Search for the cell housing the specified text and yield its (x, y) center coordinate. 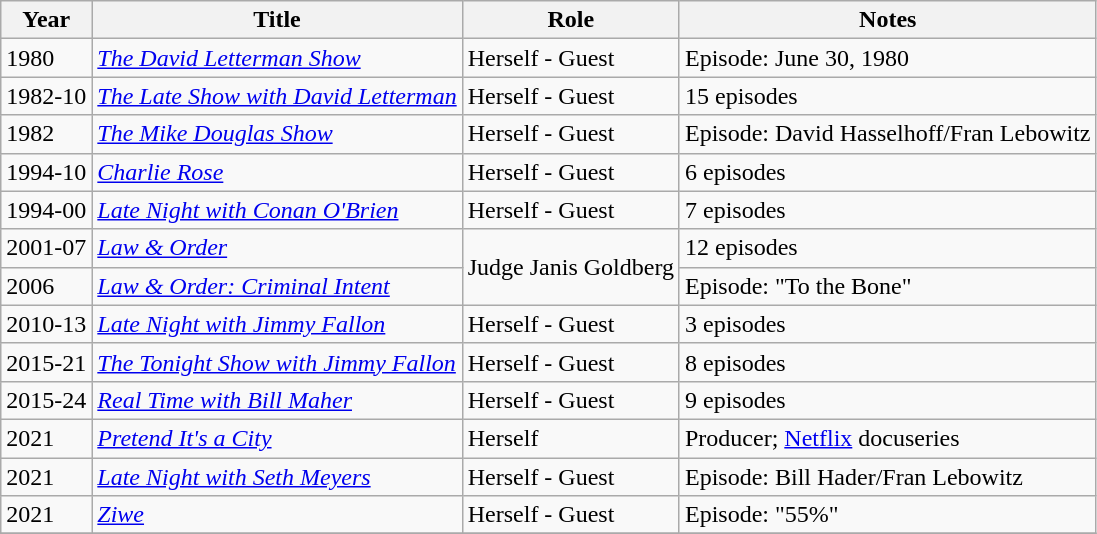
Ziwe (277, 515)
7 episodes (888, 210)
Law & Order: Criminal Intent (277, 286)
1980 (46, 58)
Charlie Rose (277, 172)
Herself (570, 438)
Role (570, 20)
Episode: "To the Bone" (888, 286)
Year (46, 20)
6 episodes (888, 172)
Producer; Netflix docuseries (888, 438)
9 episodes (888, 400)
Episode: June 30, 1980 (888, 58)
2006 (46, 286)
Law & Order (277, 248)
Episode: Bill Hader/Fran Lebowitz (888, 477)
The Tonight Show with Jimmy Fallon (277, 362)
Late Night with Conan O'Brien (277, 210)
1994-10 (46, 172)
Judge Janis Goldberg (570, 267)
The David Letterman Show (277, 58)
Notes (888, 20)
Episode: "55%" (888, 515)
2015-24 (46, 400)
8 episodes (888, 362)
The Mike Douglas Show (277, 134)
1982 (46, 134)
The Late Show with David Letterman (277, 96)
2010-13 (46, 324)
1994-00 (46, 210)
2015-21 (46, 362)
12 episodes (888, 248)
Episode: David Hasselhoff/Fran Lebowitz (888, 134)
1982-10 (46, 96)
2001-07 (46, 248)
Late Night with Seth Meyers (277, 477)
Pretend It's a City (277, 438)
Late Night with Jimmy Fallon (277, 324)
Title (277, 20)
Real Time with Bill Maher (277, 400)
3 episodes (888, 324)
15 episodes (888, 96)
